Pinpoint the cell where the given text exists, returning its [x, y] midpoint coordinate. 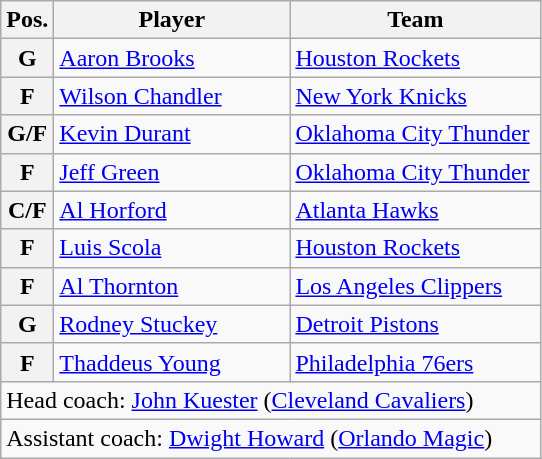
Wilson Chandler [172, 96]
Head coach: John Kuester (Cleveland Cavaliers) [271, 400]
Thaddeus Young [172, 362]
Al Thornton [172, 286]
Philadelphia 76ers [416, 362]
Assistant coach: Dwight Howard (Orlando Magic) [271, 438]
Aaron Brooks [172, 58]
Detroit Pistons [416, 324]
Al Horford [172, 210]
Luis Scola [172, 248]
Rodney Stuckey [172, 324]
New York Knicks [416, 96]
Jeff Green [172, 172]
C/F [28, 210]
Team [416, 20]
Los Angeles Clippers [416, 286]
Kevin Durant [172, 134]
Pos. [28, 20]
Atlanta Hawks [416, 210]
Player [172, 20]
G/F [28, 134]
